Return the (X, Y) coordinate for the center point of the cell that contains the specified text.  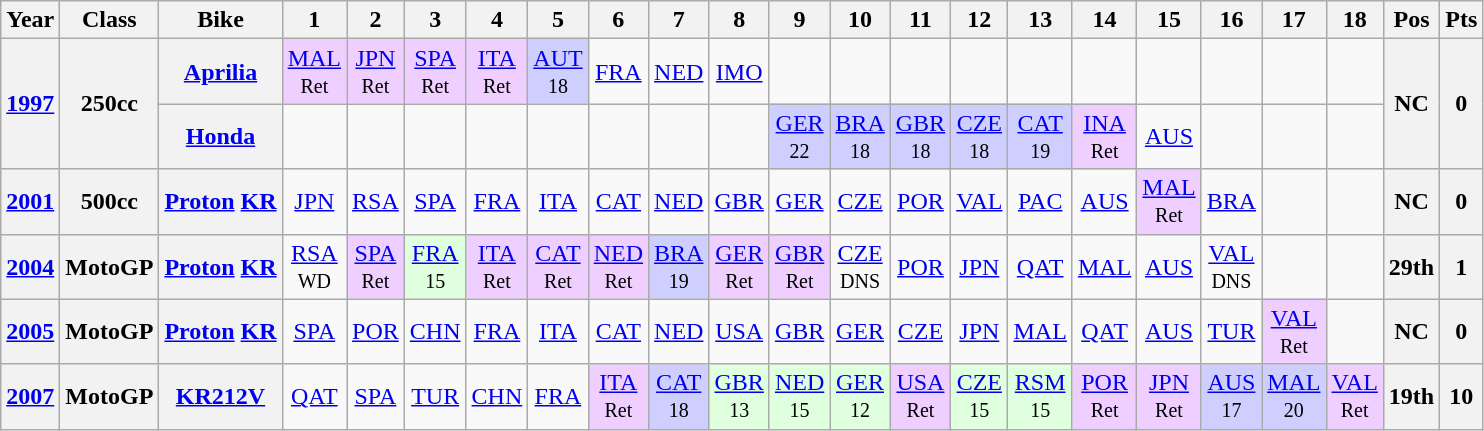
2005 (30, 332)
Aprilia (220, 72)
RSA WD (314, 266)
BRA (1231, 202)
PORRet (1104, 396)
CZE18 (980, 136)
GBR18 (920, 136)
2007 (30, 396)
KR212V (220, 396)
GBR 13 (739, 396)
5 (558, 20)
BRA18 (860, 136)
BRA19 (679, 266)
2001 (30, 202)
Year (30, 20)
NED 15 (799, 396)
16 (1231, 20)
SPARet (435, 72)
JPNRet (376, 72)
VALDNS (1231, 266)
9 (799, 20)
VALRet (1294, 332)
USA Ret (920, 396)
Honda (220, 136)
3 (435, 20)
CAT19 (1040, 136)
14 (1104, 20)
PAC (1040, 202)
2 (376, 20)
17 (1294, 20)
IMO (739, 72)
2004 (30, 266)
ITARet (497, 72)
500cc (110, 202)
USA (739, 332)
29th (1411, 266)
Class (110, 20)
GER22 (799, 136)
GER Ret (739, 266)
INARet (1104, 136)
CAT Ret (558, 266)
4 (497, 20)
MAL20 (1294, 396)
CZE 15 (980, 396)
NED Ret (618, 266)
CZE DNS (860, 266)
VAL (980, 202)
Pts (1462, 20)
AUT18 (558, 72)
CAT 18 (679, 396)
FRA 15 (435, 266)
13 (1040, 20)
19th (1411, 396)
SPA Ret (376, 266)
7 (679, 20)
RSA (376, 202)
VAL Ret (1354, 396)
GBR Ret (799, 266)
GER 12 (860, 396)
RSM 15 (1040, 396)
6 (618, 20)
250cc (110, 104)
AUS17 (1231, 396)
8 (739, 20)
JPN Ret (1169, 396)
12 (980, 20)
Pos (1411, 20)
18 (1354, 20)
11 (920, 20)
1997 (30, 104)
Bike (220, 20)
15 (1169, 20)
